Return (x, y) of the center of cell containing provided text 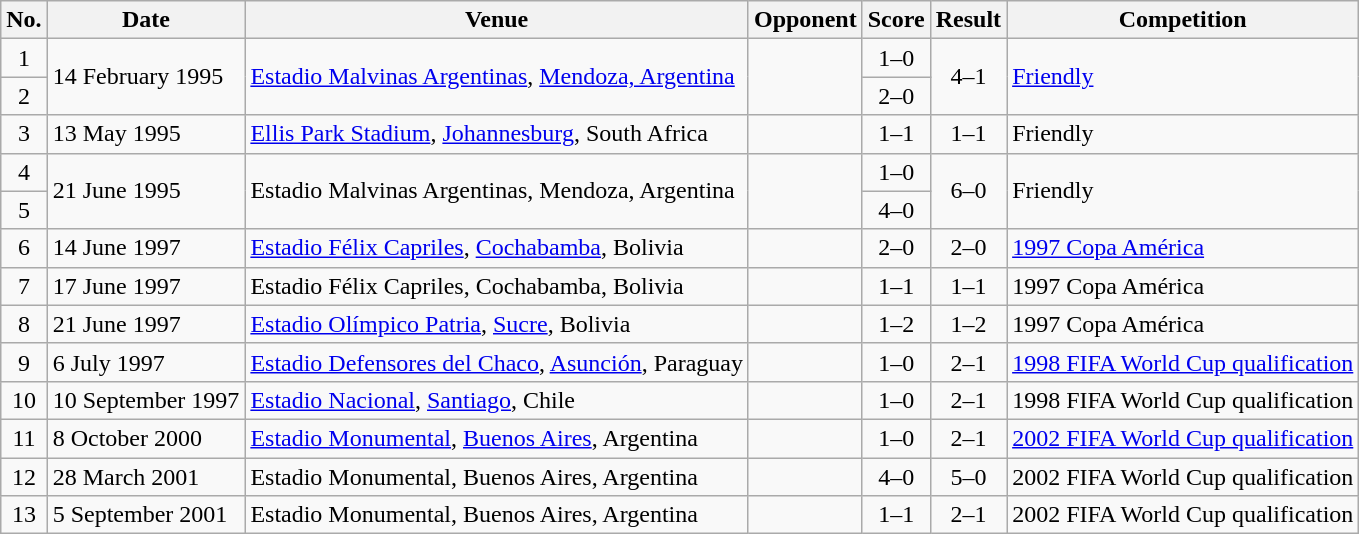
5 September 2001 (146, 515)
28 March 2001 (146, 477)
Estadio Defensores del Chaco, Asunción, Paraguay (497, 362)
Score (896, 20)
Estadio Nacional, Santiago, Chile (497, 400)
14 February 1995 (146, 77)
8 (24, 324)
5–0 (968, 477)
13 (24, 515)
9 (24, 362)
1 (24, 58)
6 July 1997 (146, 362)
4–1 (968, 77)
10 September 1997 (146, 400)
21 June 1997 (146, 324)
No. (24, 20)
4 (24, 172)
21 June 1995 (146, 191)
Result (968, 20)
11 (24, 438)
6 (24, 248)
Competition (1183, 20)
6–0 (968, 191)
7 (24, 286)
14 June 1997 (146, 248)
8 October 2000 (146, 438)
10 (24, 400)
Date (146, 20)
5 (24, 210)
2 (24, 96)
13 May 1995 (146, 134)
Ellis Park Stadium, Johannesburg, South Africa (497, 134)
Opponent (805, 20)
Estadio Olímpico Patria, Sucre, Bolivia (497, 324)
Venue (497, 20)
3 (24, 134)
17 June 1997 (146, 286)
12 (24, 477)
